For the text-containing cell, return its midpoint in (X, Y) coordinate format. 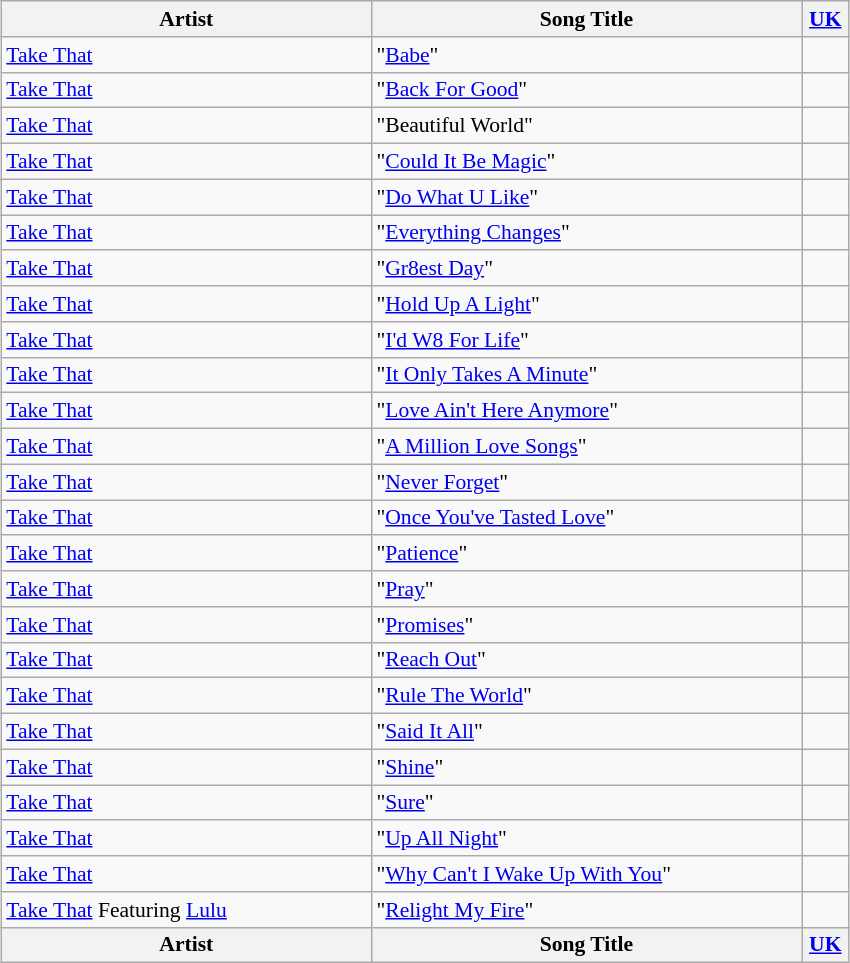
"Once You've Tasted Love" (586, 518)
"Beautiful World" (586, 126)
"Up All Night" (586, 838)
"Hold Up A Light" (586, 304)
"Babe" (586, 54)
"Rule The World" (586, 696)
"Why Can't I Wake Up With You" (586, 874)
"It Only Takes A Minute" (586, 375)
"Patience" (586, 553)
"Sure" (586, 802)
"Could It Be Magic" (586, 161)
"Love Ain't Here Anymore" (586, 411)
"Reach Out" (586, 660)
"Back For Good" (586, 90)
"Promises" (586, 624)
"Relight My Fire" (586, 909)
"Never Forget" (586, 482)
Take That Featuring Lulu (186, 909)
"Pray" (586, 589)
"I'd W8 For Life" (586, 339)
"Said It All" (586, 731)
"Gr8est Day" (586, 268)
"Do What U Like" (586, 197)
"Shine" (586, 767)
"A Million Love Songs" (586, 446)
"Everything Changes" (586, 232)
